Locate the cell with the specified text and output its [x, y] center coordinate. 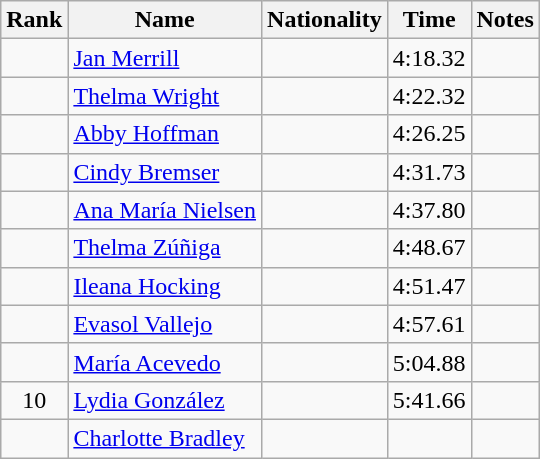
María Acevedo [165, 362]
4:57.61 [429, 324]
Evasol Vallejo [165, 324]
Charlotte Bradley [165, 438]
Ileana Hocking [165, 286]
Time [429, 20]
Thelma Zúñiga [165, 248]
4:22.32 [429, 96]
Lydia González [165, 400]
4:48.67 [429, 248]
5:41.66 [429, 400]
4:37.80 [429, 210]
Rank [34, 20]
4:51.47 [429, 286]
5:04.88 [429, 362]
Cindy Bremser [165, 172]
Jan Merrill [165, 58]
4:18.32 [429, 58]
Ana María Nielsen [165, 210]
Name [165, 20]
Notes [505, 20]
Nationality [325, 20]
4:26.25 [429, 134]
Abby Hoffman [165, 134]
10 [34, 400]
4:31.73 [429, 172]
Thelma Wright [165, 96]
